Return the [x, y] coordinate for the center point of the cell that contains the specified text.  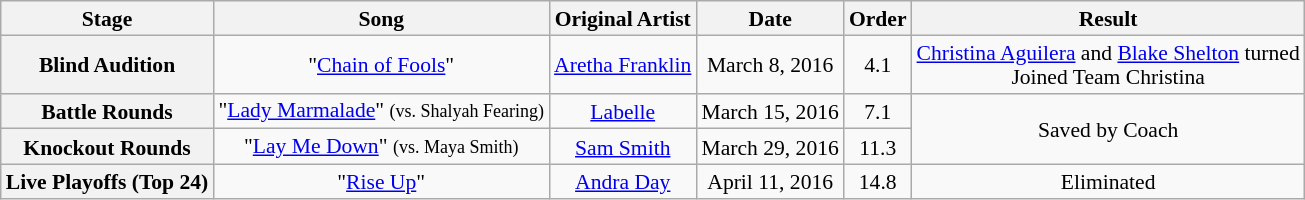
Stage [108, 18]
Original Artist [622, 18]
14.8 [878, 182]
Knockout Rounds [108, 147]
11.3 [878, 147]
"Rise Up" [381, 182]
Christina Aguilera and Blake Shelton turnedJoined Team Christina [1108, 64]
Andra Day [622, 182]
4.1 [878, 64]
March 15, 2016 [770, 111]
March 8, 2016 [770, 64]
Labelle [622, 111]
March 29, 2016 [770, 147]
Eliminated [1108, 182]
Live Playoffs (Top 24) [108, 182]
April 11, 2016 [770, 182]
"Lady Marmalade" (vs. Shalyah Fearing) [381, 111]
"Lay Me Down" (vs. Maya Smith) [381, 147]
Battle Rounds [108, 111]
Saved by Coach [1108, 128]
Date [770, 18]
7.1 [878, 111]
Song [381, 18]
Blind Audition [108, 64]
Order [878, 18]
Result [1108, 18]
Aretha Franklin [622, 64]
Sam Smith [622, 147]
"Chain of Fools" [381, 64]
